Locate the cell with the specified text and output its [X, Y] center coordinate. 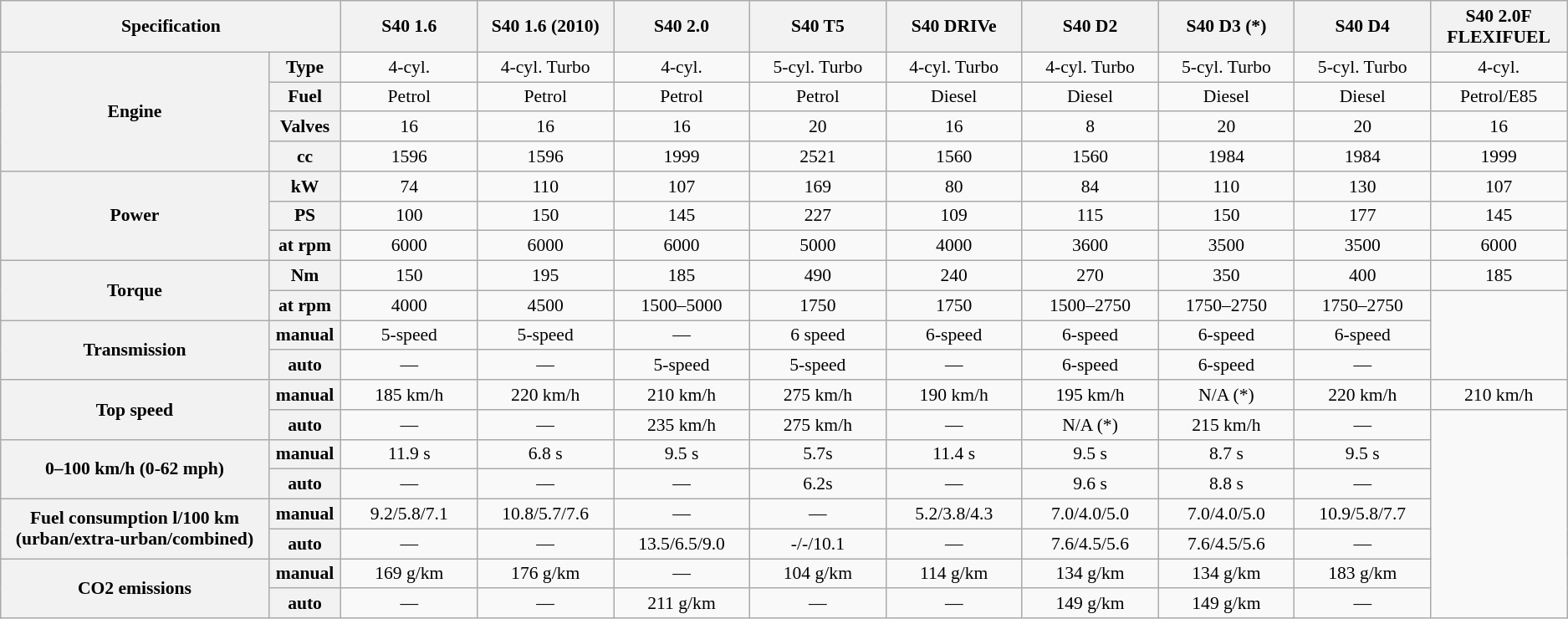
3600 [1090, 246]
211 g/km [682, 604]
74 [410, 187]
11.4 s [953, 454]
114 g/km [953, 574]
169 g/km [410, 574]
Torque [135, 291]
5000 [818, 246]
270 [1090, 276]
Top speed [135, 410]
13.5/6.5/9.0 [682, 544]
350 [1226, 276]
10.9/5.8/7.7 [1363, 514]
100 [410, 216]
11.9 s [410, 454]
176 g/km [545, 574]
Nm [304, 276]
Fuel [304, 97]
183 g/km [1363, 574]
185 km/h [410, 395]
215 km/h [1226, 425]
5.2/3.8/4.3 [953, 514]
9.2/5.8/7.1 [410, 514]
490 [818, 276]
CO2 emissions [135, 589]
S40 2.0 [682, 27]
9.6 s [1090, 484]
80 [953, 187]
235 km/h [682, 425]
195 km/h [1090, 395]
S40 D2 [1090, 27]
1500–5000 [682, 305]
169 [818, 187]
109 [953, 216]
-/-/10.1 [818, 544]
Transmission [135, 350]
S40 2.0F FLEXIFUEL [1499, 27]
S40 T5 [818, 27]
Engine [135, 111]
1500–2750 [1090, 305]
190 km/h [953, 395]
S40 D3 (*) [1226, 27]
8 [1090, 127]
Petrol/E85 [1499, 97]
227 [818, 216]
130 [1363, 187]
6.8 s [545, 454]
S40 D4 [1363, 27]
cc [304, 156]
115 [1090, 216]
S40 DRIVe [953, 27]
S40 1.6 (2010) [545, 27]
kW [304, 187]
177 [1363, 216]
2521 [818, 156]
104 g/km [818, 574]
Fuel consumption l/100 km(urban/extra-urban/combined) [135, 529]
Power [135, 216]
Valves [304, 127]
Type [304, 67]
0–100 km/h (0-62 mph) [135, 468]
6.2s [818, 484]
8.8 s [1226, 484]
8.7 s [1226, 454]
5.7s [818, 454]
6 speed [818, 335]
PS [304, 216]
240 [953, 276]
4500 [545, 305]
Specification [171, 27]
S40 1.6 [410, 27]
195 [545, 276]
400 [1363, 276]
10.8/5.7/7.6 [545, 514]
84 [1090, 187]
